Provide the (x, y) coordinate of the cell's center where the given text is located.  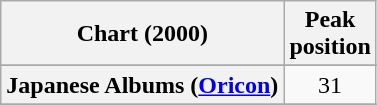
Peakposition (330, 34)
Japanese Albums (Oricon) (142, 85)
31 (330, 85)
Chart (2000) (142, 34)
